Capture the cell that displays the provided text and extract its [X, Y] central coordinate. 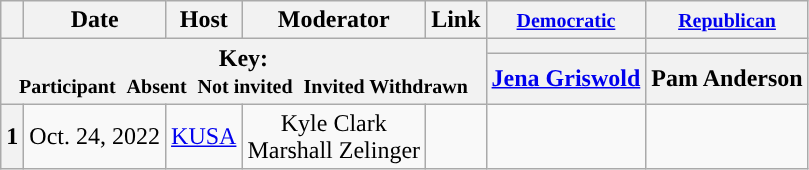
Kyle ClarkMarshall Zelinger [334, 136]
Pam Anderson [727, 78]
Moderator [334, 20]
Key: Participant Absent Not invited Invited Withdrawn [244, 72]
Republican [727, 20]
Oct. 24, 2022 [95, 136]
Host [204, 20]
1 [12, 136]
Date [95, 20]
Democratic [566, 20]
Jena Griswold [566, 78]
Link [456, 20]
KUSA [204, 136]
